Output the (x, y) coordinate of the center of the cell containing the given text.  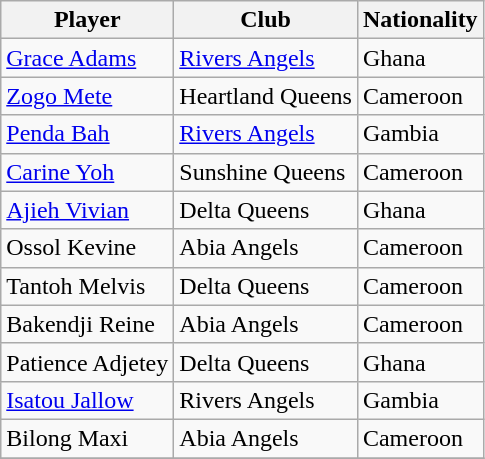
Zogo Mete (88, 96)
Club (266, 20)
Patience Adjetey (88, 362)
Ossol Kevine (88, 248)
Ajieh Vivian (88, 210)
Penda Bah (88, 134)
Carine Yoh (88, 172)
Heartland Queens (266, 96)
Sunshine Queens (266, 172)
Nationality (420, 20)
Player (88, 20)
Tantoh Melvis (88, 286)
Bilong Maxi (88, 438)
Grace Adams (88, 58)
Isatou Jallow (88, 400)
Bakendji Reine (88, 324)
